Output the (x, y) coordinate of the center of the cell containing the given text.  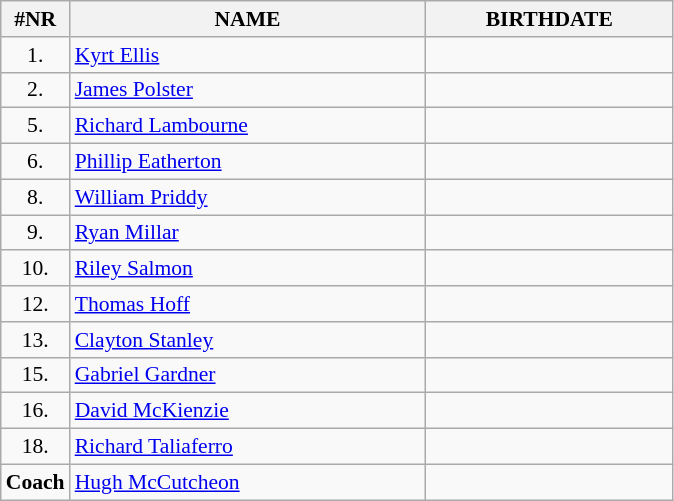
Thomas Hoff (248, 304)
Phillip Eatherton (248, 162)
Richard Lambourne (248, 126)
Hugh McCutcheon (248, 482)
Coach (36, 482)
#NR (36, 19)
10. (36, 269)
Gabriel Gardner (248, 375)
2. (36, 90)
BIRTHDATE (549, 19)
5. (36, 126)
16. (36, 411)
Kyrt Ellis (248, 55)
Clayton Stanley (248, 340)
6. (36, 162)
Richard Taliaferro (248, 447)
9. (36, 233)
13. (36, 340)
Riley Salmon (248, 269)
David McKienzie (248, 411)
18. (36, 447)
8. (36, 197)
James Polster (248, 90)
12. (36, 304)
Ryan Millar (248, 233)
William Priddy (248, 197)
1. (36, 55)
15. (36, 375)
NAME (248, 19)
